Detect which cell encompasses the target text, then output its (X, Y) center coordinate. 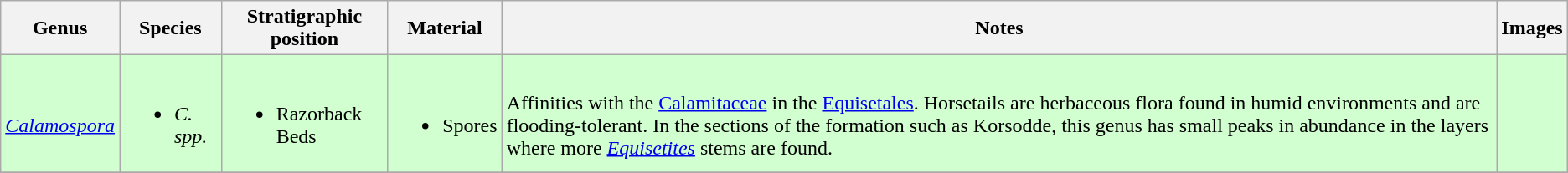
Notes (999, 28)
Calamospora (60, 114)
C. spp. (170, 114)
Stratigraphic position (305, 28)
Razorback Beds (305, 114)
Species (170, 28)
Material (445, 28)
Images (1532, 28)
Genus (60, 28)
Spores (445, 114)
